Detect which cell encompasses the target text, then output its [x, y] center coordinate. 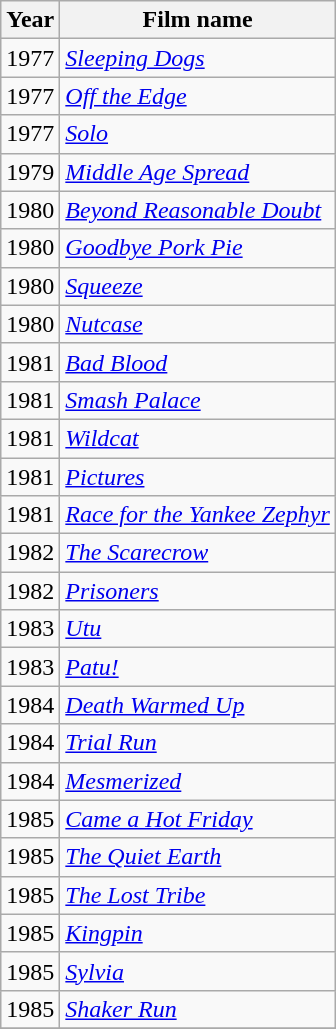
Sleeping Dogs [198, 58]
Squeeze [198, 286]
Came a Hot Friday [198, 819]
Trial Run [198, 743]
Prisoners [198, 591]
Year [30, 20]
Sylvia [198, 971]
Kingpin [198, 933]
Beyond Reasonable Doubt [198, 210]
Utu [198, 629]
Off the Edge [198, 96]
Pictures [198, 477]
Nutcase [198, 324]
Middle Age Spread [198, 172]
1979 [30, 172]
Goodbye Pork Pie [198, 248]
Patu! [198, 667]
Film name [198, 20]
Wildcat [198, 438]
Shaker Run [198, 1009]
Smash Palace [198, 400]
Solo [198, 134]
The Lost Tribe [198, 895]
Death Warmed Up [198, 705]
Mesmerized [198, 781]
Bad Blood [198, 362]
Race for the Yankee Zephyr [198, 515]
The Quiet Earth [198, 857]
The Scarecrow [198, 553]
